Return (X, Y) of the center of cell containing provided text 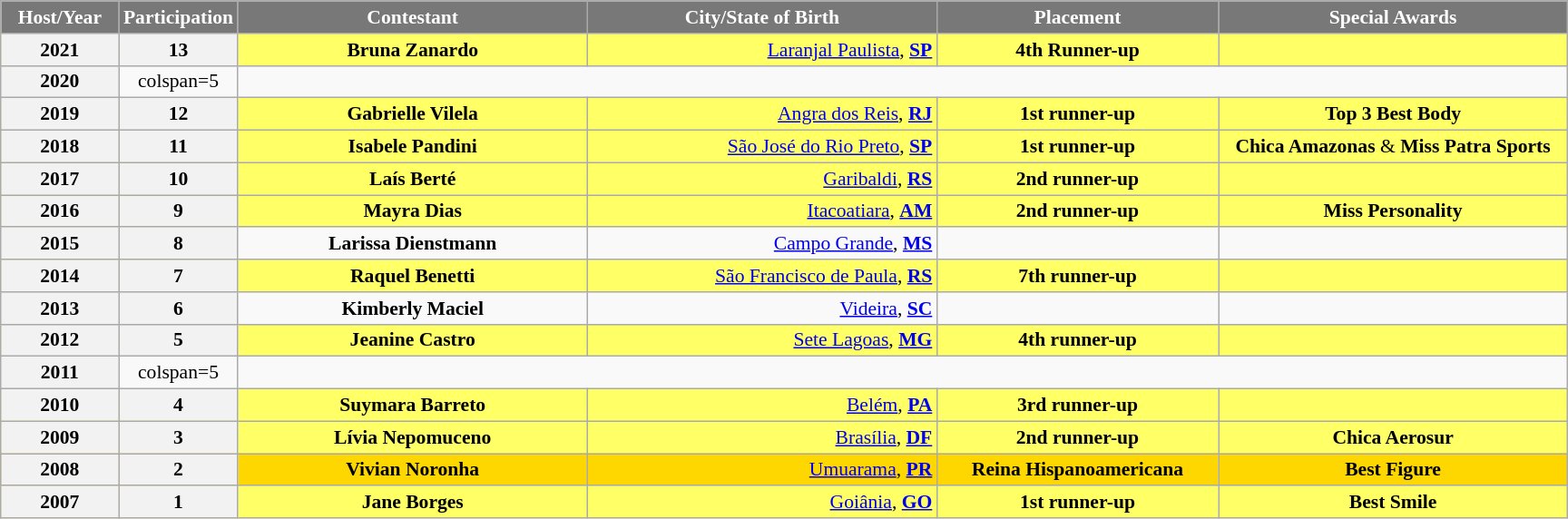
2015 (60, 244)
2018 (60, 147)
3rd runner-up (1077, 406)
4 (178, 406)
Itacoatiara, AM (762, 211)
3 (178, 437)
2011 (60, 373)
Angra dos Reis, RJ (762, 114)
Umuarama, PR (762, 470)
2016 (60, 211)
Participation (178, 17)
Raquel Benetti (412, 276)
Contestant (412, 17)
Jeanine Castro (412, 340)
2013 (60, 308)
Garibaldi, RS (762, 179)
12 (178, 114)
Placement (1077, 17)
Goiânia, GO (762, 503)
2010 (60, 406)
City/State of Birth (762, 17)
Bruna Zanardo (412, 50)
7 (178, 276)
1 (178, 503)
Suymara Barreto (412, 406)
2014 (60, 276)
São Francisco de Paula, RS (762, 276)
2012 (60, 340)
Larissa Dienstmann (412, 244)
2020 (60, 82)
Gabrielle Vilela (412, 114)
7th runner-up (1077, 276)
Campo Grande, MS (762, 244)
Vivian Noronha (412, 470)
13 (178, 50)
São José do Rio Preto, SP (762, 147)
Isabele Pandini (412, 147)
Belém, PA (762, 406)
6 (178, 308)
Sete Lagoas, MG (762, 340)
Chica Aerosur (1392, 437)
11 (178, 147)
Miss Personality (1392, 211)
Brasília, DF (762, 437)
Host/Year (60, 17)
2 (178, 470)
Special Awards (1392, 17)
Jane Borges (412, 503)
4th runner-up (1077, 340)
Laís Berté (412, 179)
Laranjal Paulista, SP (762, 50)
2019 (60, 114)
Best Smile (1392, 503)
2008 (60, 470)
5 (178, 340)
Kimberly Maciel (412, 308)
2007 (60, 503)
8 (178, 244)
2009 (60, 437)
Lívia Nepomuceno (412, 437)
Videira, SC (762, 308)
Top 3 Best Body (1392, 114)
Chica Amazonas & Miss Patra Sports (1392, 147)
Reina Hispanoamericana (1077, 470)
10 (178, 179)
Best Figure (1392, 470)
4th Runner-up (1077, 50)
Mayra Dias (412, 211)
2017 (60, 179)
9 (178, 211)
2021 (60, 50)
